Search for the cell housing the specified text and yield its (X, Y) center coordinate. 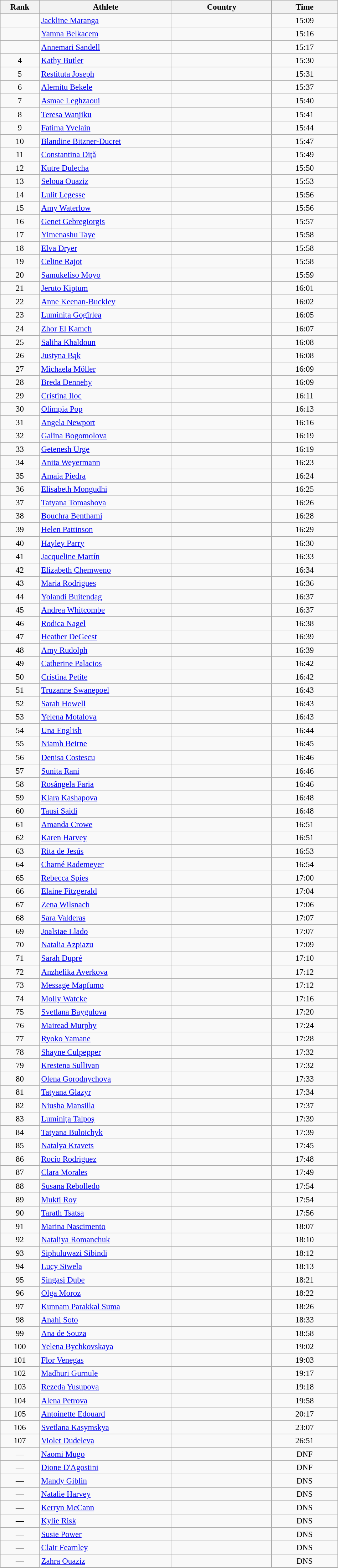
93 (20, 1253)
15:16 (304, 34)
16:13 (304, 409)
Country (222, 7)
Michaela Möller (106, 369)
Saliha Khaldoun (106, 342)
18:13 (304, 1267)
Getenesh Urge (106, 449)
86 (20, 1159)
43 (20, 583)
12 (20, 168)
Marina Nascimento (106, 1226)
17:33 (304, 1079)
16:28 (304, 516)
Karen Harvey (106, 838)
Sarah Howell (106, 704)
Breda Dennehy (106, 382)
75 (20, 1012)
Kylie Risk (106, 1521)
53 (20, 717)
15:40 (304, 101)
20:17 (304, 1414)
15:41 (304, 114)
28 (20, 382)
10 (20, 141)
Yolandi Buitendag (106, 597)
Yimenashu Taye (106, 235)
Elaine Fitzgerald (106, 891)
Antoinette Edouard (106, 1414)
Jeruto Kiptum (106, 288)
17 (20, 235)
68 (20, 918)
48 (20, 650)
16:11 (304, 396)
17:49 (304, 1173)
17:09 (304, 945)
Ryoko Yamane (106, 1039)
15:57 (304, 221)
17:20 (304, 1012)
17:04 (304, 891)
74 (20, 999)
76 (20, 1025)
Amaia Piedra (106, 476)
29 (20, 396)
80 (20, 1079)
Kutre Dulecha (106, 168)
81 (20, 1092)
102 (20, 1374)
57 (20, 771)
21 (20, 288)
Seloua Ouaziz (106, 181)
15:30 (304, 61)
Joalsiae Llado (106, 932)
Anzhelika Averkova (106, 972)
Rosângela Faria (106, 784)
31 (20, 422)
Tarath Tsatsa (106, 1213)
54 (20, 731)
16:54 (304, 865)
16:33 (304, 556)
16:53 (304, 851)
Zahra Ouaziz (106, 1561)
Blandine Bitzner-Ducret (106, 141)
Constantina Diţă (106, 154)
19:17 (304, 1374)
17:00 (304, 878)
Annemari Sandell (106, 47)
Yelena Motalova (106, 717)
Rebecca Spies (106, 878)
16:26 (304, 503)
Siphuluwazi Sibindi (106, 1253)
Tatyana Tomashova (106, 503)
78 (20, 1052)
Ana de Souza (106, 1334)
16 (20, 221)
18 (20, 248)
18:26 (304, 1307)
Message Mapfumo (106, 985)
15 (20, 208)
Olena Gorodnychova (106, 1079)
65 (20, 878)
Una English (106, 731)
15:53 (304, 181)
73 (20, 985)
55 (20, 744)
82 (20, 1106)
16:02 (304, 302)
15:37 (304, 87)
Athlete (106, 7)
18:10 (304, 1240)
19:58 (304, 1401)
16:36 (304, 583)
Krestena Sullivan (106, 1066)
35 (20, 476)
15:49 (304, 154)
Cristina Petite (106, 677)
36 (20, 489)
69 (20, 932)
Asmae Leghzaoui (106, 101)
22 (20, 302)
16:30 (304, 543)
Sara Valderas (106, 918)
26:51 (304, 1440)
Kathy Butler (106, 61)
38 (20, 516)
6 (20, 87)
11 (20, 154)
5 (20, 74)
Olga Moroz (106, 1293)
71 (20, 958)
15:44 (304, 128)
Rezeda Yusupova (106, 1387)
39 (20, 530)
20 (20, 275)
15:50 (304, 168)
19:18 (304, 1387)
104 (20, 1401)
107 (20, 1440)
70 (20, 945)
Cristina Iloc (106, 396)
Singasi Dube (106, 1280)
Tatyana Glazyr (106, 1092)
18:07 (304, 1226)
Anne Keenan-Buckley (106, 302)
51 (20, 690)
16:23 (304, 463)
17:16 (304, 999)
88 (20, 1186)
Samukeliso Moyo (106, 275)
17:34 (304, 1092)
26 (20, 355)
Niusha Mansilla (106, 1106)
Tatyana Buloichyk (106, 1133)
Klara Kashapova (106, 798)
Heather DeGeest (106, 637)
Rita de Jesús (106, 851)
Sarah Dupré (106, 958)
Svetlana Kasymskya (106, 1427)
18:22 (304, 1293)
16:16 (304, 422)
Svetlana Baygulova (106, 1012)
Niamh Beirne (106, 744)
72 (20, 972)
16:05 (304, 315)
91 (20, 1226)
44 (20, 597)
Kunnam Parakkal Suma (106, 1307)
98 (20, 1320)
17:45 (304, 1146)
Catherine Palacios (106, 664)
18:12 (304, 1253)
79 (20, 1066)
Denisa Costescu (106, 757)
17:06 (304, 905)
15:47 (304, 141)
49 (20, 664)
18:33 (304, 1320)
19 (20, 262)
61 (20, 824)
Maria Rodrigues (106, 583)
96 (20, 1293)
Yelena Bychkovskaya (106, 1347)
16:01 (304, 288)
16:44 (304, 731)
52 (20, 704)
34 (20, 463)
14 (20, 195)
66 (20, 891)
Hayley Parry (106, 543)
17:10 (304, 958)
16:29 (304, 530)
30 (20, 409)
67 (20, 905)
Clara Morales (106, 1173)
Elva Dryer (106, 248)
Luminița Talpoș (106, 1119)
58 (20, 784)
Olimpia Pop (106, 409)
103 (20, 1387)
Elisabeth Mongudhi (106, 489)
Susana Rebolledo (106, 1186)
Andrea Whitcombe (106, 610)
Rank (20, 7)
15:59 (304, 275)
90 (20, 1213)
Anahi Soto (106, 1320)
Amy Rudolph (106, 650)
105 (20, 1414)
Bouchra Benthami (106, 516)
Celine Rajot (106, 262)
Truzanne Swanepoel (106, 690)
Mukti Roy (106, 1200)
17:48 (304, 1159)
84 (20, 1133)
17:28 (304, 1039)
Luminita Gogîrlea (106, 315)
100 (20, 1347)
62 (20, 838)
37 (20, 503)
Shayne Culpepper (106, 1052)
17:56 (304, 1213)
24 (20, 329)
16:07 (304, 329)
16:24 (304, 476)
Fatima Yvelain (106, 128)
47 (20, 637)
40 (20, 543)
92 (20, 1240)
Charné Rademeyer (106, 865)
60 (20, 811)
Amy Waterlow (106, 208)
Violet Dudeleva (106, 1440)
64 (20, 865)
Zhor El Kamch (106, 329)
Susie Power (106, 1535)
Amanda Crowe (106, 824)
Jackline Maranga (106, 21)
89 (20, 1200)
16:45 (304, 744)
Elizabeth Chemweno (106, 570)
15:31 (304, 74)
Nataliya Romanchuk (106, 1240)
Lucy Siwela (106, 1267)
18:58 (304, 1334)
Mairead Murphy (106, 1025)
Time (304, 7)
83 (20, 1119)
Tausi Saidi (106, 811)
17:24 (304, 1025)
101 (20, 1360)
99 (20, 1334)
Jacqueline Martín (106, 556)
Molly Watcke (106, 999)
16:38 (304, 623)
59 (20, 798)
63 (20, 851)
77 (20, 1039)
4 (20, 61)
Genet Gebregiorgis (106, 221)
42 (20, 570)
15:17 (304, 47)
45 (20, 610)
19:03 (304, 1360)
94 (20, 1267)
Rodica Nagel (106, 623)
18:21 (304, 1280)
106 (20, 1427)
Justyna Bąk (106, 355)
Anita Weyermann (106, 463)
Rocío Rodriguez (106, 1159)
Sunita Rani (106, 771)
Dione D'Agostini (106, 1468)
50 (20, 677)
Naomi Mugo (106, 1454)
46 (20, 623)
7 (20, 101)
Flor Venegas (106, 1360)
41 (20, 556)
32 (20, 436)
Clair Fearnley (106, 1548)
Mandy Giblin (106, 1481)
Natalya Kravets (106, 1146)
23:07 (304, 1427)
Yamna Belkacem (106, 34)
Madhuri Gurnule (106, 1374)
Lulit Legesse (106, 195)
33 (20, 449)
Alemitu Bekele (106, 87)
8 (20, 114)
Restituta Joseph (106, 74)
Galina Bogomolova (106, 436)
Zena Wilsnach (106, 905)
Natalia Azpiazu (106, 945)
27 (20, 369)
87 (20, 1173)
9 (20, 128)
25 (20, 342)
17:37 (304, 1106)
85 (20, 1146)
23 (20, 315)
Kerryn McCann (106, 1507)
16:25 (304, 489)
19:02 (304, 1347)
15:09 (304, 21)
16:34 (304, 570)
Helen Pattinson (106, 530)
56 (20, 757)
Angela Newport (106, 422)
Natalie Harvey (106, 1494)
Alena Petrova (106, 1401)
Teresa Wanjiku (106, 114)
13 (20, 181)
97 (20, 1307)
95 (20, 1280)
